Detect which cell encompasses the target text, then output its (x, y) center coordinate. 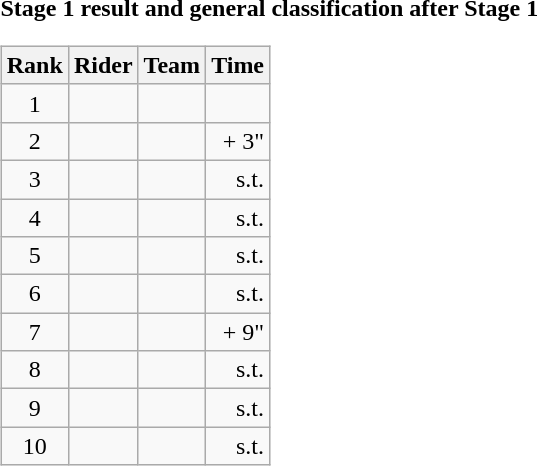
+ 3" (238, 141)
10 (34, 446)
Rider (103, 65)
Rank (34, 65)
8 (34, 370)
3 (34, 179)
5 (34, 256)
6 (34, 294)
1 (34, 103)
9 (34, 408)
Team (172, 65)
2 (34, 141)
4 (34, 217)
+ 9" (238, 332)
Time (238, 65)
7 (34, 332)
